Locate the cell with the specified text and output its [X, Y] center coordinate. 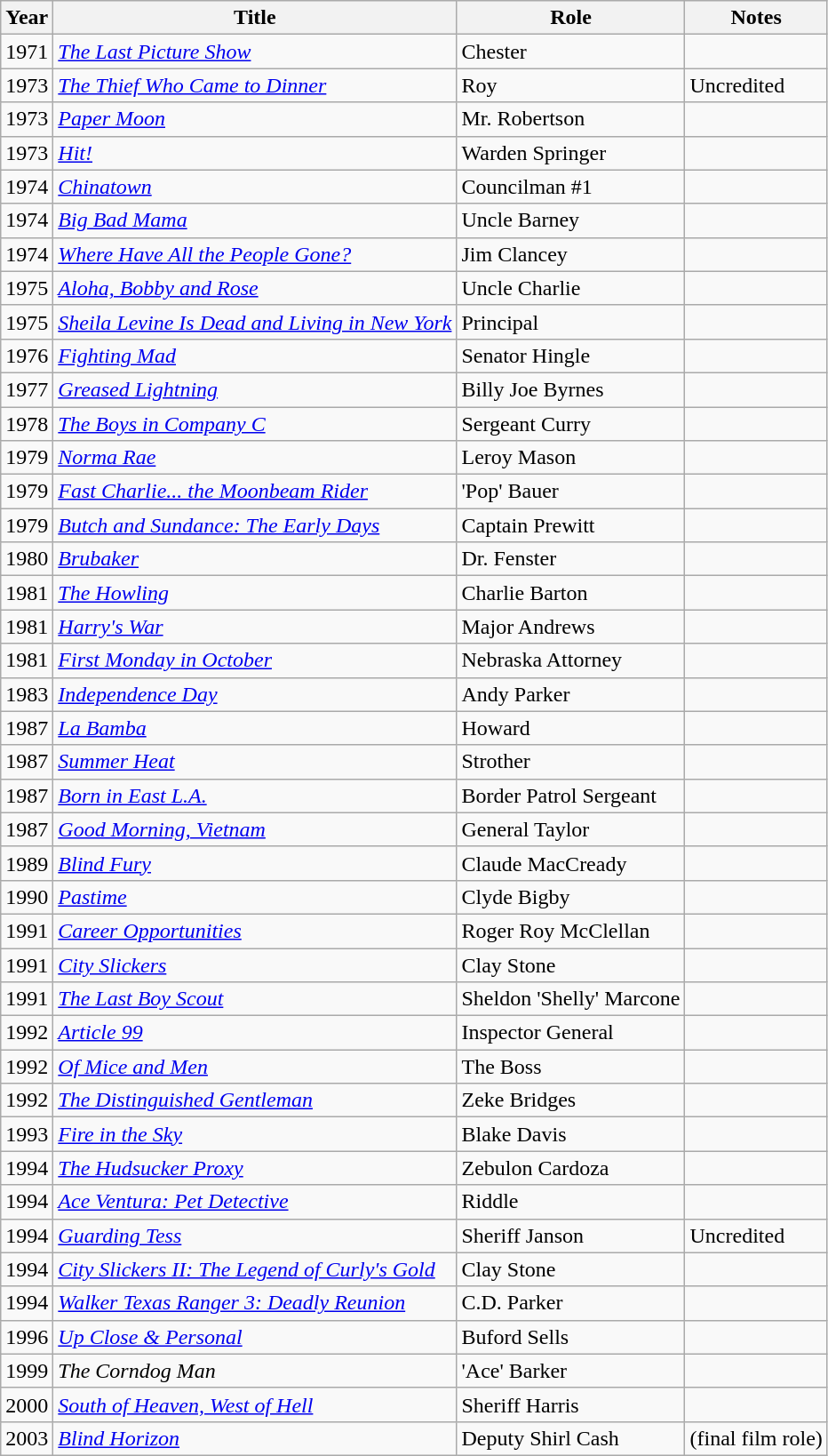
1971 [27, 52]
Leroy Mason [570, 458]
Chinatown [255, 187]
1996 [27, 1337]
Warden Springer [570, 153]
City Slickers II: The Legend of Curly's Gold [255, 1269]
Sheldon 'Shelly' Marcone [570, 999]
Role [570, 18]
La Bamba [255, 728]
'Ace' Barker [570, 1371]
Sheila Levine Is Dead and Living in New York [255, 322]
Inspector General [570, 1033]
1989 [27, 863]
Roy [570, 85]
South of Heaven, West of Hell [255, 1404]
Independence Day [255, 694]
Career Opportunities [255, 931]
Uncle Charlie [570, 288]
Hit! [255, 153]
Year [27, 18]
Title [255, 18]
The Last Boy Scout [255, 999]
2000 [27, 1404]
Uncle Barney [570, 220]
Fast Charlie... the Moonbeam Rider [255, 492]
2003 [27, 1438]
Aloha, Bobby and Rose [255, 288]
Sergeant Curry [570, 424]
Notes [756, 18]
Butch and Sundance: The Early Days [255, 525]
1993 [27, 1134]
Deputy Shirl Cash [570, 1438]
Mr. Robertson [570, 119]
Charlie Barton [570, 593]
Good Morning, Vietnam [255, 829]
General Taylor [570, 829]
1978 [27, 424]
Brubaker [255, 559]
Andy Parker [570, 694]
Pastime [255, 897]
Senator Hingle [570, 356]
Greased Lightning [255, 389]
Blake Davis [570, 1134]
Councilman #1 [570, 187]
Nebraska Attorney [570, 660]
Billy Joe Byrnes [570, 389]
Ace Ventura: Pet Detective [255, 1202]
Jim Clancey [570, 254]
Strother [570, 762]
The Boys in Company C [255, 424]
1990 [27, 897]
Claude MacCready [570, 863]
Paper Moon [255, 119]
Big Bad Mama [255, 220]
The Thief Who Came to Dinner [255, 85]
Article 99 [255, 1033]
Zeke Bridges [570, 1100]
Born in East L.A. [255, 796]
The Last Picture Show [255, 52]
Fire in the Sky [255, 1134]
Walker Texas Ranger 3: Deadly Reunion [255, 1303]
Of Mice and Men [255, 1067]
Principal [570, 322]
Norma Rae [255, 458]
The Distinguished Gentleman [255, 1100]
The Boss [570, 1067]
1980 [27, 559]
Major Andrews [570, 627]
Clyde Bigby [570, 897]
Howard [570, 728]
Riddle [570, 1202]
1976 [27, 356]
City Slickers [255, 964]
Where Have All the People Gone? [255, 254]
Sheriff Harris [570, 1404]
The Hudsucker Proxy [255, 1168]
1977 [27, 389]
Up Close & Personal [255, 1337]
Dr. Fenster [570, 559]
Blind Horizon [255, 1438]
Guarding Tess [255, 1236]
(final film role) [756, 1438]
Sheriff Janson [570, 1236]
Buford Sells [570, 1337]
1999 [27, 1371]
Zebulon Cardoza [570, 1168]
The Corndog Man [255, 1371]
'Pop' Bauer [570, 492]
Captain Prewitt [570, 525]
C.D. Parker [570, 1303]
Roger Roy McClellan [570, 931]
1983 [27, 694]
First Monday in October [255, 660]
Blind Fury [255, 863]
Harry's War [255, 627]
Summer Heat [255, 762]
Fighting Mad [255, 356]
Chester [570, 52]
The Howling [255, 593]
Border Patrol Sergeant [570, 796]
